Determine the [X, Y] coordinate at the center of the cell enclosing the given text.  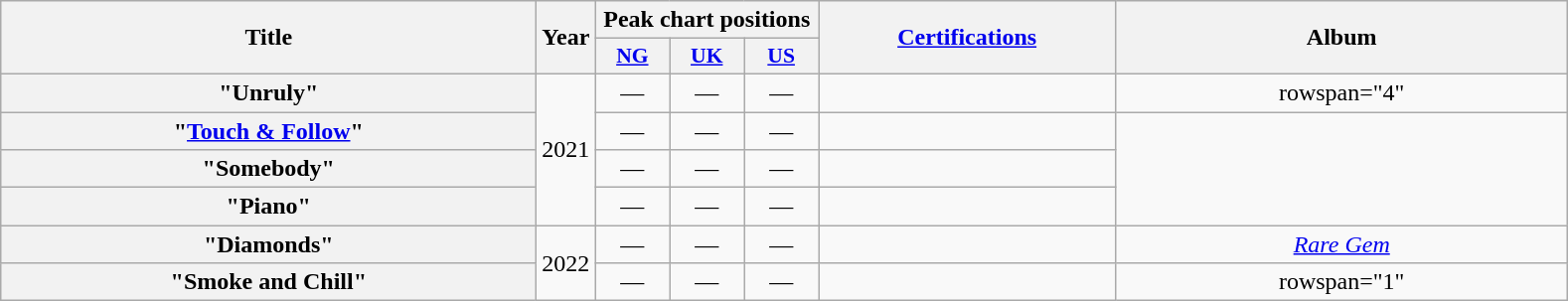
NG [632, 57]
rowspan="4" [1341, 92]
2022 [566, 263]
2021 [566, 149]
Year [566, 38]
Peak chart positions [707, 20]
UK [707, 57]
Title [268, 38]
Album [1341, 38]
"Touch & Follow" [268, 130]
"Somebody" [268, 169]
rowspan="1" [1341, 282]
Certifications [968, 38]
"Diamonds" [268, 244]
"Smoke and Chill" [268, 282]
US [781, 57]
Rare Gem [1341, 244]
"Unruly" [268, 92]
"Piano" [268, 207]
